Find where the given text appears and provide that cell's center as [X, Y] coordinate. 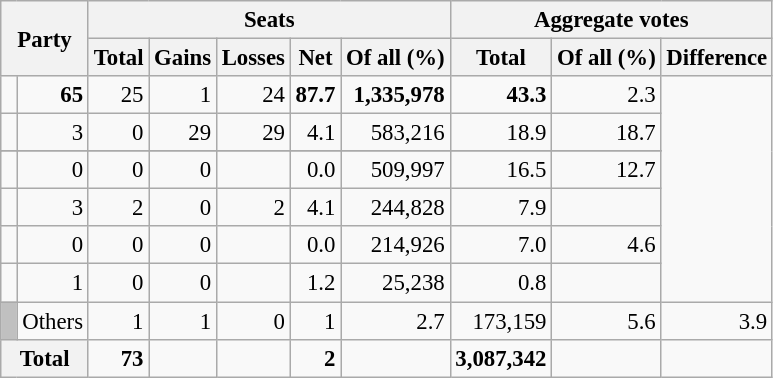
65 [52, 95]
Seats [269, 20]
583,216 [396, 133]
1.2 [315, 283]
25 [118, 95]
73 [118, 358]
1,335,978 [396, 95]
509,997 [396, 170]
25,238 [396, 283]
7.0 [501, 245]
2.3 [606, 95]
18.7 [606, 133]
87.7 [315, 95]
18.9 [501, 133]
Losses [253, 58]
5.6 [606, 321]
Difference [716, 58]
4.6 [606, 245]
43.3 [501, 95]
244,828 [396, 208]
16.5 [501, 170]
173,159 [501, 321]
12.7 [606, 170]
24 [253, 95]
3,087,342 [501, 358]
7.9 [501, 208]
Gains [183, 58]
Net [315, 58]
Others [52, 321]
0.8 [501, 283]
2.7 [396, 321]
3.9 [716, 321]
Aggregate votes [611, 20]
214,926 [396, 245]
Party [45, 38]
